Provide the (x, y) coordinate of the cell's center where the given text is located.  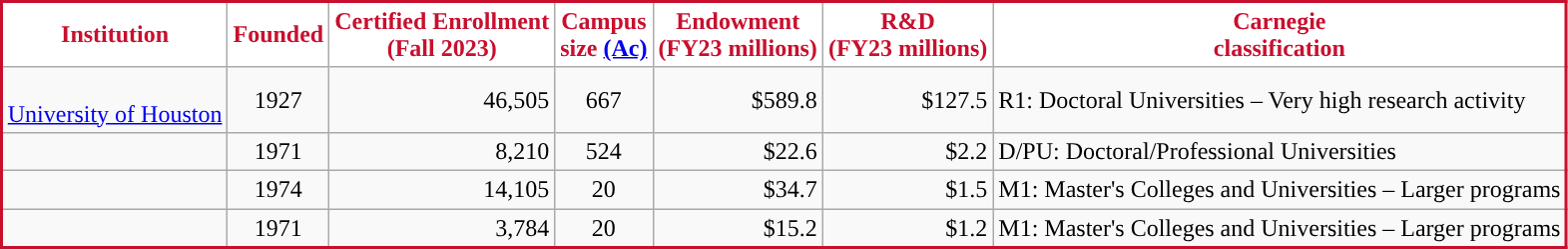
46,505 (442, 100)
3,784 (442, 228)
1974 (278, 189)
$589.8 (738, 100)
$127.5 (907, 100)
Founded (278, 35)
8,210 (442, 151)
$1.5 (907, 189)
University of Houston (115, 100)
1927 (278, 100)
R1: Doctoral Universities – Very high research activity (1280, 100)
$2.2 (907, 151)
$15.2 (738, 228)
Endowment (FY23 millions) (738, 35)
$1.2 (907, 228)
R&D(FY23 millions) (907, 35)
Institution (115, 35)
D/PU: Doctoral/Professional Universities (1280, 151)
$22.6 (738, 151)
Certified Enrollment(Fall 2023) (442, 35)
667 (604, 100)
14,105 (442, 189)
524 (604, 151)
Campussize (Ac) (604, 35)
Carnegieclassification (1280, 35)
$34.7 (738, 189)
